Output the (x, y) coordinate of the center of the cell containing the given text.  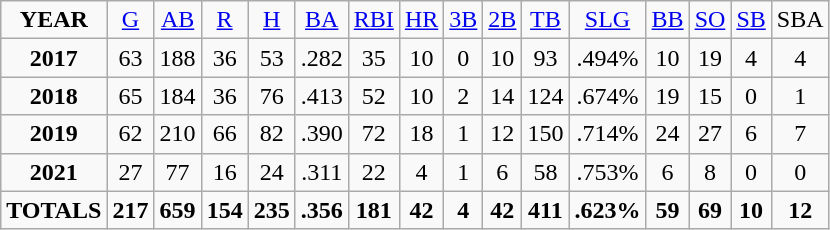
.674% (608, 96)
3B (464, 20)
2019 (54, 134)
.494% (608, 58)
BA (322, 20)
.282 (322, 58)
HR (421, 20)
R (224, 20)
62 (130, 134)
2021 (54, 172)
.623% (608, 210)
93 (546, 58)
65 (130, 96)
.311 (322, 172)
188 (178, 58)
217 (130, 210)
150 (546, 134)
2018 (54, 96)
77 (178, 172)
154 (224, 210)
18 (421, 134)
59 (668, 210)
.390 (322, 134)
66 (224, 134)
15 (710, 96)
.356 (322, 210)
53 (272, 58)
TOTALS (54, 210)
AB (178, 20)
SO (710, 20)
SLG (608, 20)
22 (374, 172)
58 (546, 172)
2 (464, 96)
7 (800, 134)
124 (546, 96)
16 (224, 172)
235 (272, 210)
BB (668, 20)
2017 (54, 58)
H (272, 20)
76 (272, 96)
8 (710, 172)
2B (502, 20)
.413 (322, 96)
659 (178, 210)
69 (710, 210)
82 (272, 134)
SB (751, 20)
52 (374, 96)
35 (374, 58)
RBI (374, 20)
SBA (800, 20)
G (130, 20)
14 (502, 96)
181 (374, 210)
YEAR (54, 20)
63 (130, 58)
72 (374, 134)
210 (178, 134)
TB (546, 20)
411 (546, 210)
.753% (608, 172)
184 (178, 96)
.714% (608, 134)
